Identify which cell holds the provided text, then report its [x, y] central coordinate. 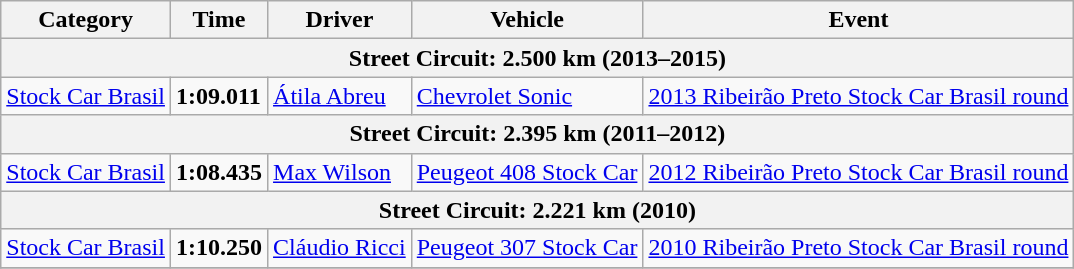
Vehicle [527, 20]
Max Wilson [340, 172]
Peugeot 307 Stock Car [527, 248]
Event [858, 20]
Driver [340, 20]
Átila Abreu [340, 96]
2010 Ribeirão Preto Stock Car Brasil round [858, 248]
Chevrolet Sonic [527, 96]
2012 Ribeirão Preto Stock Car Brasil round [858, 172]
1:10.250 [218, 248]
Street Circuit: 2.395 km (2011–2012) [538, 134]
1:09.011 [218, 96]
Time [218, 20]
2013 Ribeirão Preto Stock Car Brasil round [858, 96]
Street Circuit: 2.221 km (2010) [538, 210]
1:08.435 [218, 172]
Cláudio Ricci [340, 248]
Category [86, 20]
Peugeot 408 Stock Car [527, 172]
Street Circuit: 2.500 km (2013–2015) [538, 58]
